Provide the (X, Y) coordinate of the cell's center where the given text is located.  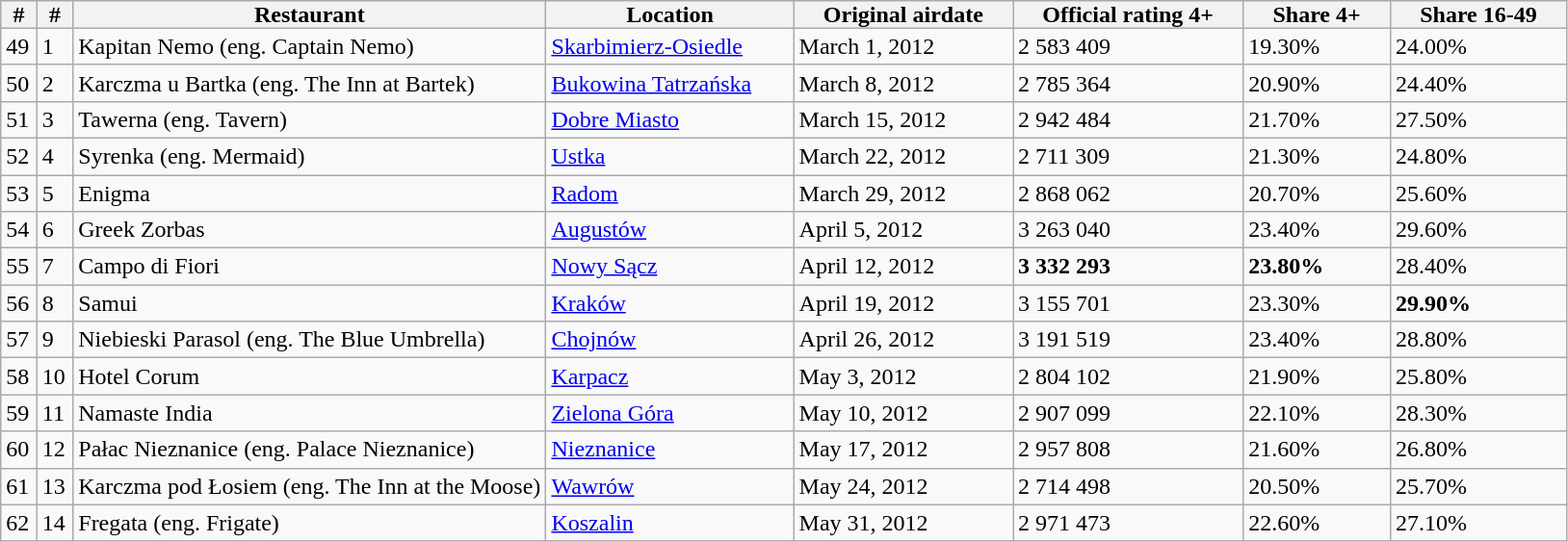
Ustka (670, 156)
Syrenka (eng. Mermaid) (310, 156)
April 19, 2012 (903, 303)
Karpacz (670, 376)
3 263 040 (1129, 230)
Skarbimierz-Osiedle (670, 46)
23.30% (1318, 303)
Chojnów (670, 340)
55 (19, 267)
March 8, 2012 (903, 83)
April 12, 2012 (903, 267)
Koszalin (670, 523)
Campo di Fiori (310, 267)
2 957 808 (1129, 450)
Share 4+ (1318, 14)
Kapitan Nemo (eng. Captain Nemo) (310, 46)
53 (19, 194)
April 26, 2012 (903, 340)
2 711 309 (1129, 156)
Nieznanice (670, 450)
7 (55, 267)
2 942 484 (1129, 119)
8 (55, 303)
61 (19, 486)
27.50% (1477, 119)
Bukowina Tatrzańska (670, 83)
28.40% (1477, 267)
9 (55, 340)
Hotel Corum (310, 376)
Kraków (670, 303)
Karczma u Bartka (eng. The Inn at Bartek) (310, 83)
2 868 062 (1129, 194)
Official rating 4+ (1129, 14)
March 15, 2012 (903, 119)
2 583 409 (1129, 46)
May 24, 2012 (903, 486)
21.70% (1318, 119)
Zielona Góra (670, 413)
March 22, 2012 (903, 156)
50 (19, 83)
57 (19, 340)
29.90% (1477, 303)
20.50% (1318, 486)
62 (19, 523)
Enigma (310, 194)
2 971 473 (1129, 523)
6 (55, 230)
58 (19, 376)
1 (55, 46)
25.60% (1477, 194)
3 332 293 (1129, 267)
27.10% (1477, 523)
25.80% (1477, 376)
Niebieski Parasol (eng. The Blue Umbrella) (310, 340)
5 (55, 194)
12 (55, 450)
49 (19, 46)
28.80% (1477, 340)
11 (55, 413)
Original airdate (903, 14)
Wawrów (670, 486)
Radom (670, 194)
51 (19, 119)
56 (19, 303)
3 (55, 119)
3 191 519 (1129, 340)
52 (19, 156)
April 5, 2012 (903, 230)
22.10% (1318, 413)
Karczma pod Łosiem (eng. The Inn at the Moose) (310, 486)
Pałac Nieznanice (eng. Palace Nieznanice) (310, 450)
23.80% (1318, 267)
21.90% (1318, 376)
2 785 364 (1129, 83)
2 (55, 83)
Dobre Miasto (670, 119)
Nowy Sącz (670, 267)
Restaurant (310, 14)
March 1, 2012 (903, 46)
Augustów (670, 230)
2 714 498 (1129, 486)
21.30% (1318, 156)
60 (19, 450)
13 (55, 486)
24.40% (1477, 83)
21.60% (1318, 450)
Location (670, 14)
2 907 099 (1129, 413)
May 31, 2012 (903, 523)
Fregata (eng. Frigate) (310, 523)
59 (19, 413)
29.60% (1477, 230)
20.90% (1318, 83)
24.00% (1477, 46)
54 (19, 230)
May 10, 2012 (903, 413)
Greek Zorbas (310, 230)
4 (55, 156)
22.60% (1318, 523)
25.70% (1477, 486)
19.30% (1318, 46)
3 155 701 (1129, 303)
Tawerna (eng. Tavern) (310, 119)
10 (55, 376)
2 804 102 (1129, 376)
Share 16-49 (1477, 14)
Samui (310, 303)
May 3, 2012 (903, 376)
24.80% (1477, 156)
28.30% (1477, 413)
March 29, 2012 (903, 194)
14 (55, 523)
20.70% (1318, 194)
May 17, 2012 (903, 450)
Namaste India (310, 413)
26.80% (1477, 450)
